Search for the cell housing the specified text and yield its [x, y] center coordinate. 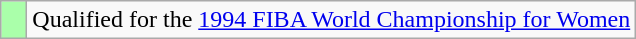
Qualified for the 1994 FIBA World Championship for Women [332, 20]
